Capture the cell that displays the provided text and extract its (X, Y) central coordinate. 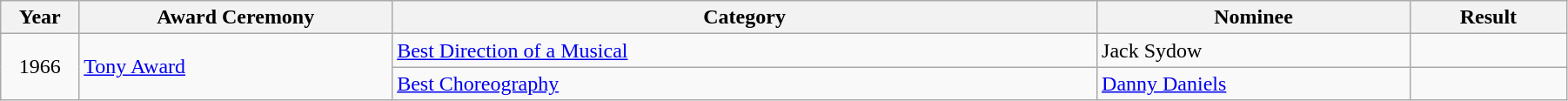
Best Choreography (745, 84)
1966 (40, 67)
Danny Daniels (1254, 84)
Best Direction of a Musical (745, 50)
Jack Sydow (1254, 50)
Award Ceremony (236, 17)
Result (1488, 17)
Tony Award (236, 67)
Year (40, 17)
Nominee (1254, 17)
Category (745, 17)
